From the cell containing the given text, extract its center point as (X, Y) coordinate. 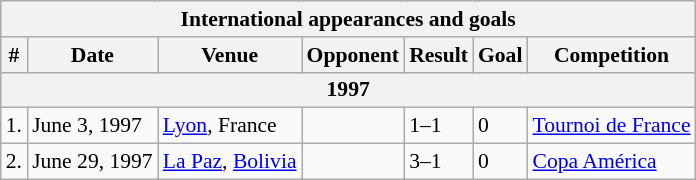
Competition (611, 55)
La Paz, Bolivia (230, 162)
Venue (230, 55)
3–1 (438, 162)
Goal (500, 55)
Date (92, 55)
International appearances and goals (348, 19)
Tournoi de France (611, 126)
June 29, 1997 (92, 162)
Copa América (611, 162)
# (14, 55)
1997 (348, 90)
Opponent (354, 55)
1. (14, 126)
Lyon, France (230, 126)
June 3, 1997 (92, 126)
Result (438, 55)
2. (14, 162)
1–1 (438, 126)
